From the cell containing the given text, extract its center point as (x, y) coordinate. 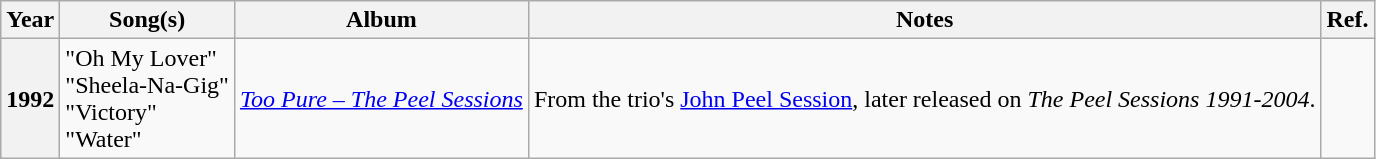
Song(s) (148, 20)
Ref. (1348, 20)
From the trio's John Peel Session, later released on The Peel Sessions 1991-2004. (924, 98)
Year (30, 20)
Notes (924, 20)
Too Pure – The Peel Sessions (381, 98)
1992 (30, 98)
Album (381, 20)
"Oh My Lover""Sheela-Na-Gig""Victory""Water" (148, 98)
